Provide the (X, Y) coordinate of the cell's center where the given text is located.  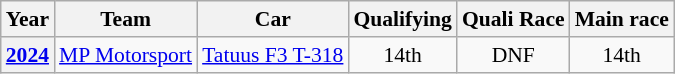
Year (28, 19)
Team (126, 19)
MP Motorsport (126, 55)
2024 (28, 55)
Car (272, 19)
Qualifying (402, 19)
DNF (514, 55)
Main race (622, 19)
Quali Race (514, 19)
Tatuus F3 T-318 (272, 55)
